Scan for the cell matching the given text and deliver its (x, y) coordinate at center. 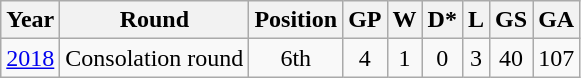
2018 (30, 58)
0 (442, 58)
3 (476, 58)
GP (365, 20)
4 (365, 58)
Position (296, 20)
107 (556, 58)
6th (296, 58)
GS (512, 20)
Round (154, 20)
W (404, 20)
D* (442, 20)
GA (556, 20)
40 (512, 58)
1 (404, 58)
L (476, 20)
Consolation round (154, 58)
Year (30, 20)
